Output the (X, Y) coordinate of the center of the cell containing the given text.  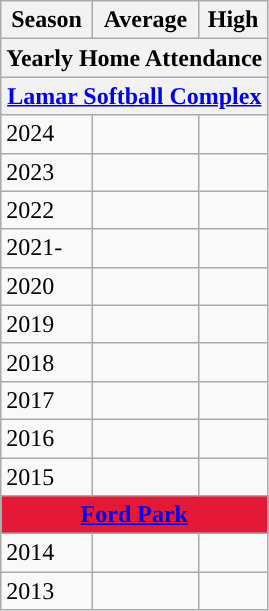
2018 (47, 362)
Lamar Softball Complex (134, 96)
2023 (47, 172)
2019 (47, 324)
2016 (47, 438)
Yearly Home Attendance (134, 58)
High (232, 20)
Average (145, 20)
2024 (47, 134)
2022 (47, 210)
2020 (47, 286)
2014 (47, 553)
Season (47, 20)
Ford Park (134, 515)
2017 (47, 400)
2021- (47, 248)
2013 (47, 591)
2015 (47, 477)
